Capture the cell that displays the provided text and extract its [X, Y] central coordinate. 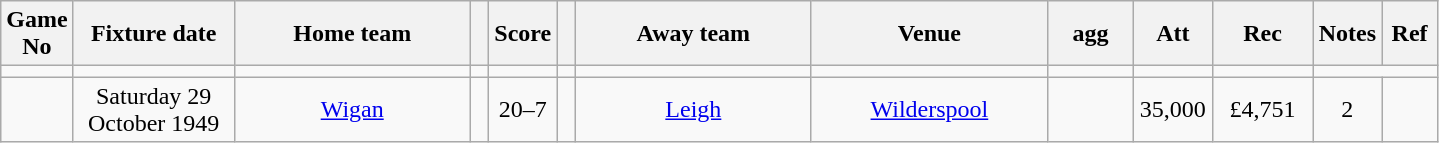
Saturday 29 October 1949 [154, 110]
2 [1347, 110]
Rec [1262, 34]
Wilderspool [929, 110]
Score [523, 34]
Ref [1410, 34]
Fixture date [154, 34]
35,000 [1174, 110]
£4,751 [1262, 110]
Away team [693, 34]
Home team [352, 34]
Leigh [693, 110]
Wigan [352, 110]
Att [1174, 34]
Venue [929, 34]
20–7 [523, 110]
Notes [1347, 34]
Game No [37, 34]
agg [1090, 34]
